Return the [x, y] coordinate for the center point of the cell that contains the specified text.  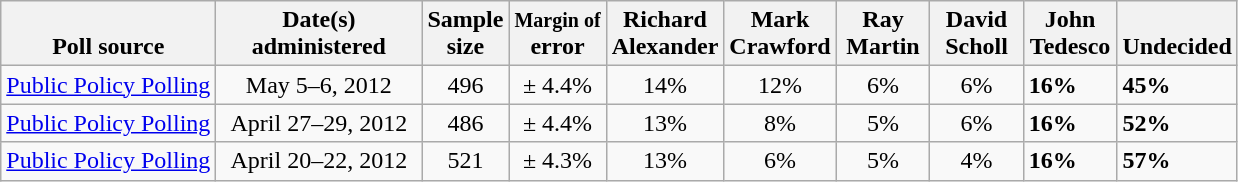
Samplesize [466, 34]
Margin oferror [558, 34]
RayMartin [883, 34]
DavidScholl [977, 34]
RichardAlexander [665, 34]
57% [1177, 161]
Poll source [108, 34]
Undecided [1177, 34]
8% [780, 123]
45% [1177, 85]
52% [1177, 123]
Date(s)administered [319, 34]
MarkCrawford [780, 34]
± 4.3% [558, 161]
JohnTedesco [1070, 34]
May 5–6, 2012 [319, 85]
496 [466, 85]
521 [466, 161]
14% [665, 85]
April 20–22, 2012 [319, 161]
4% [977, 161]
486 [466, 123]
12% [780, 85]
April 27–29, 2012 [319, 123]
